Scan for the cell matching the given text and deliver its [x, y] coordinate at center. 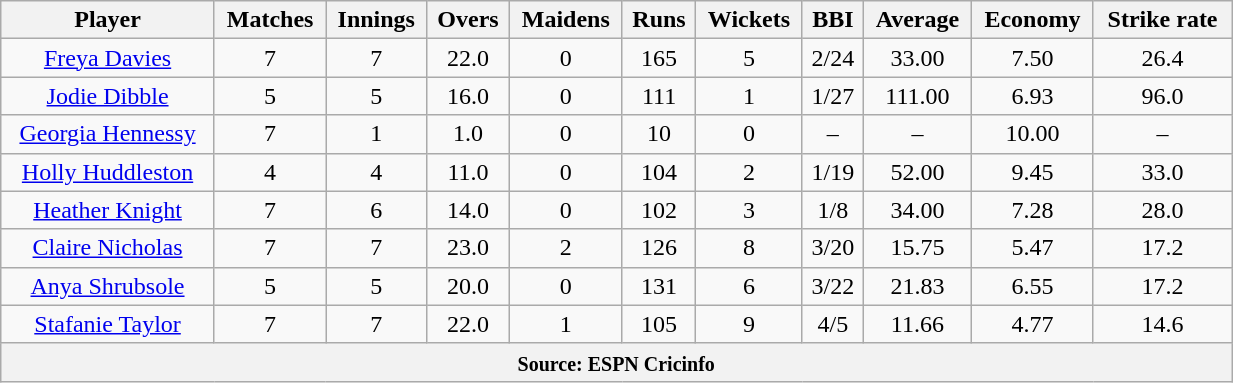
Anya Shrubsole [108, 286]
26.4 [1162, 58]
Strike rate [1162, 20]
4/5 [832, 324]
21.83 [917, 286]
3/20 [832, 248]
3/22 [832, 286]
14.0 [468, 210]
Average [917, 20]
33.00 [917, 58]
Jodie Dibble [108, 96]
Heather Knight [108, 210]
11.0 [468, 172]
6.93 [1032, 96]
Player [108, 20]
126 [659, 248]
8 [749, 248]
1/27 [832, 96]
Innings [376, 20]
Georgia Hennessy [108, 134]
20.0 [468, 286]
Matches [270, 20]
Stafanie Taylor [108, 324]
23.0 [468, 248]
7.50 [1032, 58]
BBI [832, 20]
34.00 [917, 210]
Freya Davies [108, 58]
104 [659, 172]
2/24 [832, 58]
96.0 [1162, 96]
5.47 [1032, 248]
14.6 [1162, 324]
Wickets [749, 20]
165 [659, 58]
Claire Nicholas [108, 248]
Runs [659, 20]
1/19 [832, 172]
Source: ESPN Cricinfo [616, 362]
52.00 [917, 172]
3 [749, 210]
9.45 [1032, 172]
7.28 [1032, 210]
Overs [468, 20]
131 [659, 286]
28.0 [1162, 210]
Holly Huddleston [108, 172]
4.77 [1032, 324]
10.00 [1032, 134]
102 [659, 210]
111 [659, 96]
Economy [1032, 20]
Maidens [566, 20]
33.0 [1162, 172]
9 [749, 324]
1/8 [832, 210]
16.0 [468, 96]
10 [659, 134]
6.55 [1032, 286]
1.0 [468, 134]
15.75 [917, 248]
111.00 [917, 96]
105 [659, 324]
11.66 [917, 324]
